Return the [x, y] coordinate for the center point of the cell that contains the specified text.  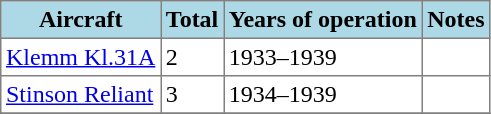
Total [192, 20]
1934–1939 [323, 95]
Klemm Kl.31A [81, 57]
Stinson Reliant [81, 95]
Aircraft [81, 20]
3 [192, 95]
1933–1939 [323, 57]
Years of operation [323, 20]
Notes [456, 20]
2 [192, 57]
